Provide the [X, Y] coordinate of the cell's center where the given text is located.  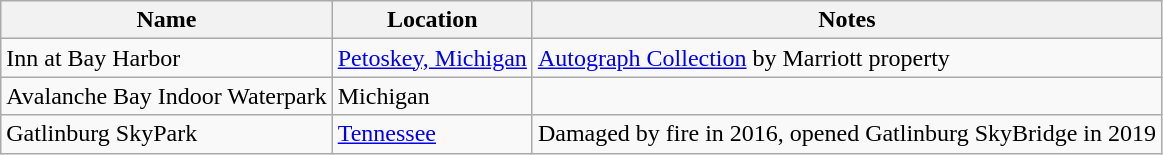
Damaged by fire in 2016, opened Gatlinburg SkyBridge in 2019 [846, 134]
Petoskey, Michigan [432, 58]
Avalanche Bay Indoor Waterpark [166, 96]
Inn at Bay Harbor [166, 58]
Gatlinburg SkyPark [166, 134]
Name [166, 20]
Tennessee [432, 134]
Location [432, 20]
Michigan [432, 96]
Notes [846, 20]
Autograph Collection by Marriott property [846, 58]
